Scan for the cell matching the given text and deliver its (X, Y) coordinate at center. 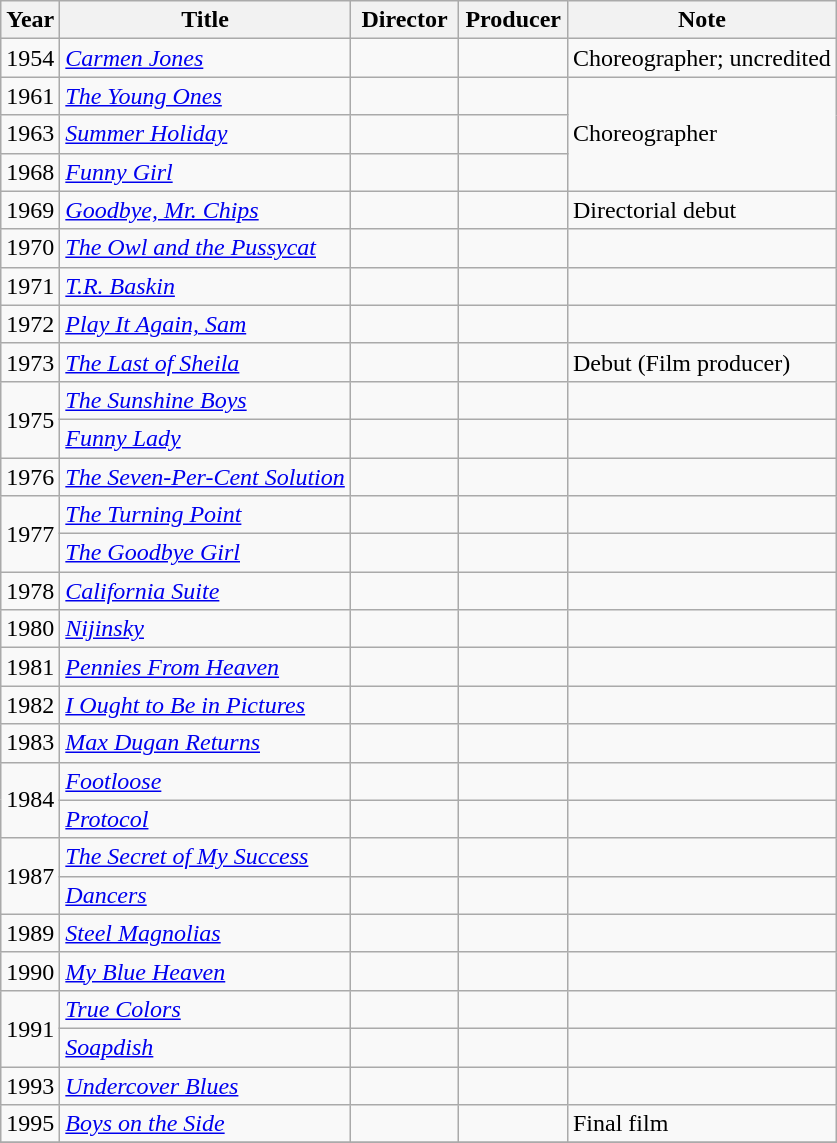
The Seven-Per-Cent Solution (206, 477)
True Colors (206, 1009)
Play It Again, Sam (206, 324)
Funny Lady (206, 438)
Protocol (206, 819)
Director (404, 20)
Title (206, 20)
Choreographer; uncredited (702, 58)
1989 (30, 933)
Pennies From Heaven (206, 667)
Steel Magnolias (206, 933)
1970 (30, 248)
Nijinsky (206, 629)
1973 (30, 362)
The Owl and the Pussycat (206, 248)
1982 (30, 705)
Directorial debut (702, 210)
The Secret of My Success (206, 857)
My Blue Heaven (206, 971)
1991 (30, 1028)
1984 (30, 800)
The Young Ones (206, 96)
Max Dugan Returns (206, 743)
Producer (514, 20)
California Suite (206, 591)
1975 (30, 419)
1987 (30, 876)
Debut (Film producer) (702, 362)
Choreographer (702, 134)
1954 (30, 58)
Final film (702, 1124)
Boys on the Side (206, 1124)
1976 (30, 477)
The Turning Point (206, 515)
1980 (30, 629)
The Goodbye Girl (206, 553)
The Last of Sheila (206, 362)
1983 (30, 743)
1969 (30, 210)
1961 (30, 96)
1972 (30, 324)
1968 (30, 172)
1995 (30, 1124)
Note (702, 20)
The Sunshine Boys (206, 400)
Footloose (206, 781)
T.R. Baskin (206, 286)
1993 (30, 1085)
Goodbye, Mr. Chips (206, 210)
1971 (30, 286)
I Ought to Be in Pictures (206, 705)
1978 (30, 591)
Carmen Jones (206, 58)
Year (30, 20)
1990 (30, 971)
Undercover Blues (206, 1085)
1977 (30, 534)
1963 (30, 134)
Soapdish (206, 1047)
1981 (30, 667)
Dancers (206, 895)
Summer Holiday (206, 134)
Funny Girl (206, 172)
